Provide the [x, y] coordinate of the cell's center where the given text is located.  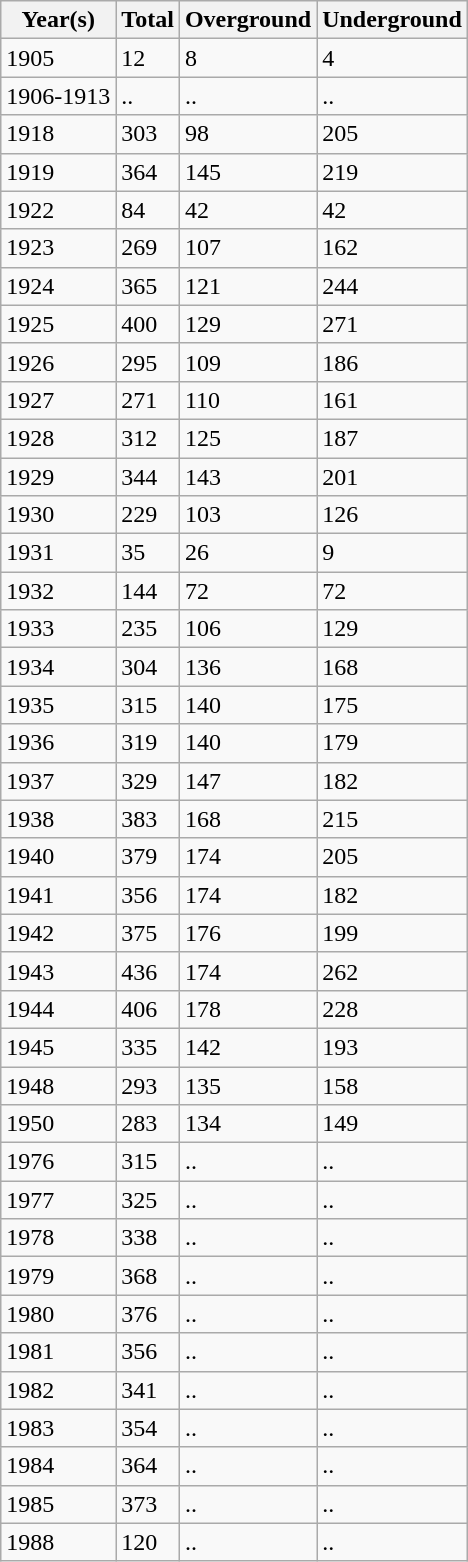
1980 [58, 1314]
1945 [58, 1047]
244 [392, 286]
12 [148, 58]
1979 [58, 1276]
368 [148, 1276]
1984 [58, 1466]
373 [148, 1504]
162 [392, 248]
158 [392, 1085]
436 [148, 971]
1981 [58, 1352]
229 [148, 515]
35 [148, 553]
329 [148, 781]
Total [148, 20]
107 [248, 248]
1983 [58, 1428]
1928 [58, 438]
144 [148, 591]
175 [392, 705]
26 [248, 553]
1936 [58, 743]
126 [392, 515]
1925 [58, 324]
1906-1913 [58, 96]
176 [248, 933]
1948 [58, 1085]
161 [392, 400]
121 [248, 286]
1930 [58, 515]
179 [392, 743]
1937 [58, 781]
354 [148, 1428]
1926 [58, 362]
106 [248, 629]
1934 [58, 667]
1982 [58, 1390]
147 [248, 781]
149 [392, 1124]
215 [392, 819]
199 [392, 933]
283 [148, 1124]
1933 [58, 629]
1922 [58, 210]
1944 [58, 1009]
365 [148, 286]
1977 [58, 1200]
228 [392, 1009]
338 [148, 1238]
1924 [58, 286]
193 [392, 1047]
178 [248, 1009]
325 [148, 1200]
1927 [58, 400]
304 [148, 667]
379 [148, 857]
201 [392, 477]
142 [248, 1047]
1919 [58, 172]
145 [248, 172]
8 [248, 58]
341 [148, 1390]
383 [148, 819]
1988 [58, 1542]
1942 [58, 933]
84 [148, 210]
1941 [58, 895]
269 [148, 248]
400 [148, 324]
293 [148, 1085]
1950 [58, 1124]
9 [392, 553]
186 [392, 362]
Underground [392, 20]
4 [392, 58]
1935 [58, 705]
1985 [58, 1504]
110 [248, 400]
120 [148, 1542]
Year(s) [58, 20]
1940 [58, 857]
1918 [58, 134]
98 [248, 134]
303 [148, 134]
109 [248, 362]
235 [148, 629]
134 [248, 1124]
1943 [58, 971]
406 [148, 1009]
135 [248, 1085]
295 [148, 362]
319 [148, 743]
Overground [248, 20]
125 [248, 438]
335 [148, 1047]
375 [148, 933]
312 [148, 438]
1976 [58, 1162]
187 [392, 438]
103 [248, 515]
1938 [58, 819]
1905 [58, 58]
262 [392, 971]
1929 [58, 477]
136 [248, 667]
143 [248, 477]
1978 [58, 1238]
344 [148, 477]
1932 [58, 591]
219 [392, 172]
376 [148, 1314]
1931 [58, 553]
1923 [58, 248]
